Return the [X, Y] coordinate for the center point of the cell that contains the specified text.  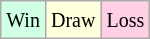
Win [24, 20]
Loss [126, 20]
Draw [72, 20]
